Return the [X, Y] coordinate for the center point of the cell that contains the specified text.  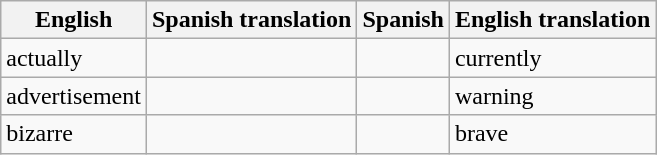
currently [552, 58]
English translation [552, 20]
brave [552, 134]
Spanish translation [251, 20]
actually [74, 58]
warning [552, 96]
Spanish [403, 20]
advertisement [74, 96]
English [74, 20]
bizarre [74, 134]
